Capture the cell that displays the provided text and extract its [x, y] central coordinate. 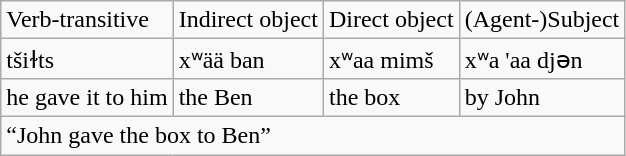
Verb-transitive [87, 20]
xʷaa mimš [391, 59]
(Agent-)Subject [542, 20]
he gave it to him [87, 97]
the Ben [248, 97]
the box [391, 97]
xʷa 'aa djən [542, 59]
Indirect object [248, 20]
by John [542, 97]
“John gave the box to Ben” [313, 135]
Direct object [391, 20]
xʷää ban [248, 59]
tšiɫts [87, 59]
